Capture the cell that displays the provided text and extract its (X, Y) central coordinate. 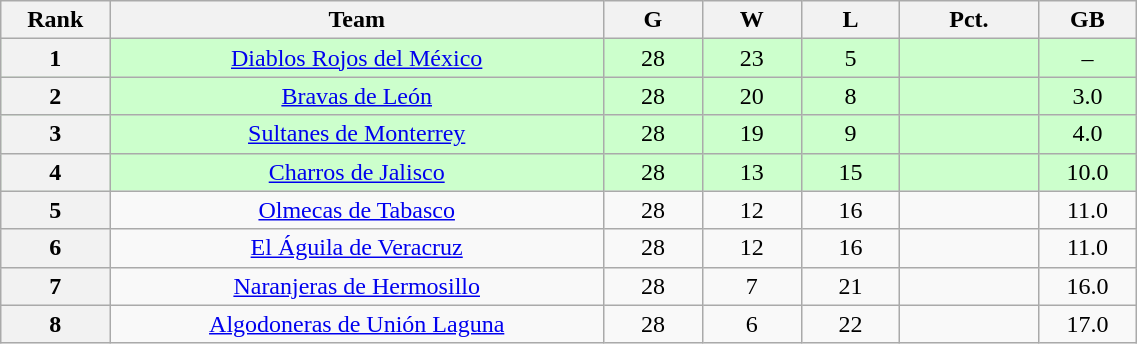
22 (850, 324)
El Águila de Veracruz (357, 248)
– (1088, 58)
Charros de Jalisco (357, 172)
13 (752, 172)
1 (56, 58)
10.0 (1088, 172)
L (850, 20)
3.0 (1088, 96)
2 (56, 96)
9 (850, 134)
21 (850, 286)
3 (56, 134)
17.0 (1088, 324)
W (752, 20)
Olmecas de Tabasco (357, 210)
Sultanes de Monterrey (357, 134)
G (654, 20)
Naranjeras de Hermosillo (357, 286)
Algodoneras de Unión Laguna (357, 324)
Diablos Rojos del México (357, 58)
Bravas de León (357, 96)
4 (56, 172)
19 (752, 134)
Team (357, 20)
15 (850, 172)
4.0 (1088, 134)
20 (752, 96)
GB (1088, 20)
Pct. (969, 20)
23 (752, 58)
Rank (56, 20)
16.0 (1088, 286)
